Output the [x, y] coordinate of the center of the cell containing the given text.  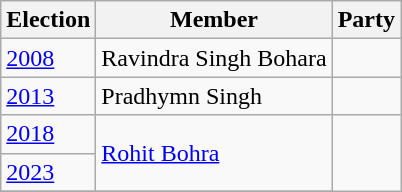
2013 [48, 96]
2023 [48, 172]
Party [366, 20]
Member [214, 20]
Ravindra Singh Bohara [214, 58]
2018 [48, 134]
2008 [48, 58]
Election [48, 20]
Pradhymn Singh [214, 96]
Rohit Bohra [214, 153]
